Scan for the cell matching the given text and deliver its (X, Y) coordinate at center. 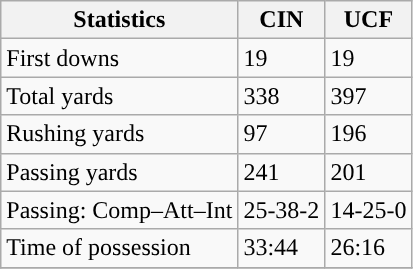
25-38-2 (282, 210)
14-25-0 (368, 210)
397 (368, 96)
26:16 (368, 248)
Rushing yards (120, 134)
Total yards (120, 96)
First downs (120, 58)
CIN (282, 20)
97 (282, 134)
UCF (368, 20)
Passing: Comp–Att–Int (120, 210)
Statistics (120, 20)
201 (368, 172)
33:44 (282, 248)
241 (282, 172)
Time of possession (120, 248)
338 (282, 96)
Passing yards (120, 172)
196 (368, 134)
